Provide the [x, y] coordinate of the cell's center where the given text is located.  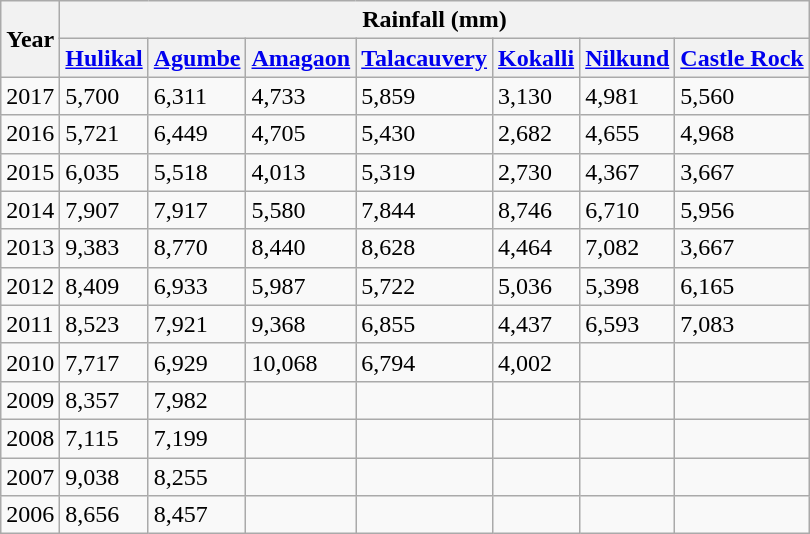
6,855 [424, 324]
6,593 [628, 324]
8,770 [197, 248]
Year [30, 39]
7,921 [197, 324]
4,705 [301, 134]
6,311 [197, 96]
Talacauvery [424, 58]
9,368 [301, 324]
2,682 [536, 134]
5,721 [104, 134]
2012 [30, 286]
Hulikal [104, 58]
6,165 [742, 286]
8,409 [104, 286]
8,523 [104, 324]
6,035 [104, 172]
2,730 [536, 172]
7,982 [197, 400]
4,464 [536, 248]
Kokalli [536, 58]
8,746 [536, 210]
Agumbe [197, 58]
5,430 [424, 134]
9,038 [104, 477]
5,319 [424, 172]
5,518 [197, 172]
8,628 [424, 248]
8,357 [104, 400]
5,859 [424, 96]
4,968 [742, 134]
Amagaon [301, 58]
Rainfall (mm) [434, 20]
7,917 [197, 210]
3,130 [536, 96]
4,013 [301, 172]
5,036 [536, 286]
6,794 [424, 362]
7,199 [197, 438]
7,082 [628, 248]
7,083 [742, 324]
2016 [30, 134]
9,383 [104, 248]
8,457 [197, 515]
4,733 [301, 96]
2015 [30, 172]
7,717 [104, 362]
2011 [30, 324]
2009 [30, 400]
Castle Rock [742, 58]
8,656 [104, 515]
5,580 [301, 210]
4,002 [536, 362]
6,933 [197, 286]
5,956 [742, 210]
10,068 [301, 362]
4,437 [536, 324]
6,449 [197, 134]
Nilkund [628, 58]
8,255 [197, 477]
2006 [30, 515]
5,398 [628, 286]
7,115 [104, 438]
6,929 [197, 362]
5,700 [104, 96]
2010 [30, 362]
2008 [30, 438]
4,655 [628, 134]
2017 [30, 96]
4,981 [628, 96]
2013 [30, 248]
8,440 [301, 248]
6,710 [628, 210]
5,560 [742, 96]
4,367 [628, 172]
2014 [30, 210]
5,722 [424, 286]
5,987 [301, 286]
7,844 [424, 210]
2007 [30, 477]
7,907 [104, 210]
